Scan for the cell matching the given text and deliver its [X, Y] coordinate at center. 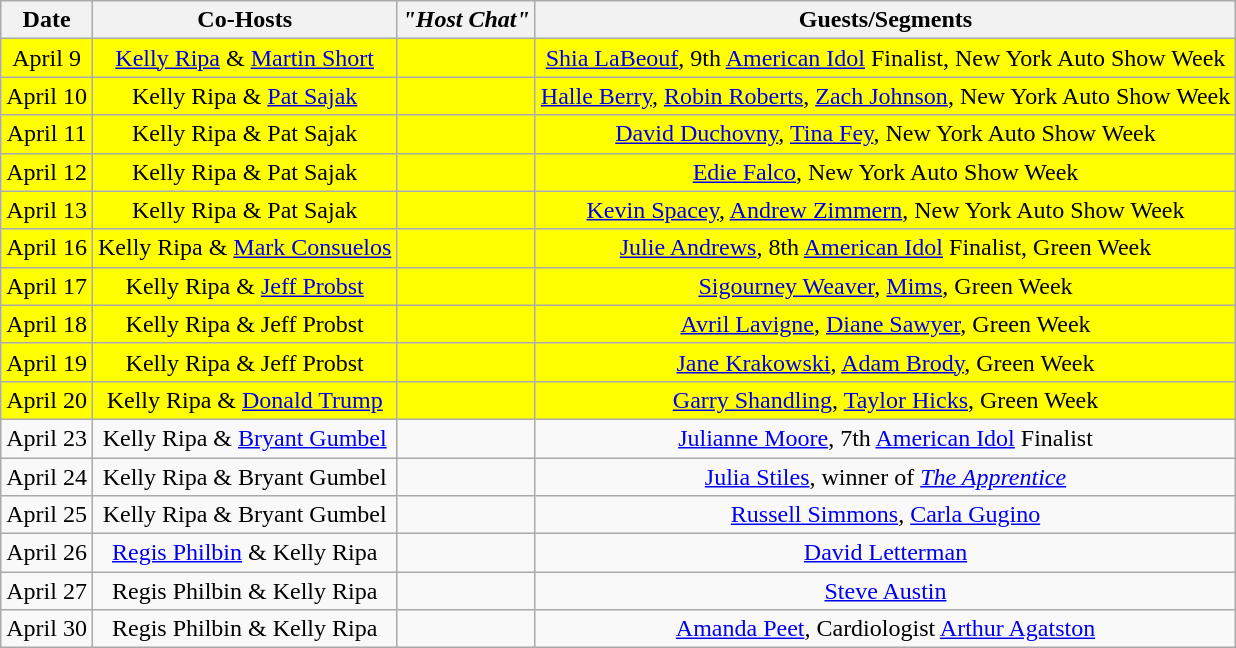
Garry Shandling, Taylor Hicks, Green Week [885, 400]
Sigourney Weaver, Mims, Green Week [885, 286]
April 19 [47, 362]
Kelly Ripa & Donald Trump [244, 400]
Steve Austin [885, 591]
Guests/Segments [885, 20]
David Duchovny, Tina Fey, New York Auto Show Week [885, 134]
April 18 [47, 324]
April 27 [47, 591]
Amanda Peet, Cardiologist Arthur Agatston [885, 629]
April 24 [47, 477]
Avril Lavigne, Diane Sawyer, Green Week [885, 324]
Halle Berry, Robin Roberts, Zach Johnson, New York Auto Show Week [885, 96]
Date [47, 20]
April 10 [47, 96]
April 13 [47, 210]
April 23 [47, 438]
Russell Simmons, Carla Gugino [885, 515]
Kelly Ripa & Martin Short [244, 58]
Jane Krakowski, Adam Brody, Green Week [885, 362]
April 20 [47, 400]
Kelly Ripa & Mark Consuelos [244, 248]
April 9 [47, 58]
Edie Falco, New York Auto Show Week [885, 172]
"Host Chat" [466, 20]
April 30 [47, 629]
Julia Stiles, winner of The Apprentice [885, 477]
Shia LaBeouf, 9th American Idol Finalist, New York Auto Show Week [885, 58]
Julianne Moore, 7th American Idol Finalist [885, 438]
Co-Hosts [244, 20]
April 12 [47, 172]
April 26 [47, 553]
April 17 [47, 286]
Julie Andrews, 8th American Idol Finalist, Green Week [885, 248]
April 25 [47, 515]
April 11 [47, 134]
April 16 [47, 248]
Kevin Spacey, Andrew Zimmern, New York Auto Show Week [885, 210]
David Letterman [885, 553]
